Find where the given text appears and provide that cell's center as (x, y) coordinate. 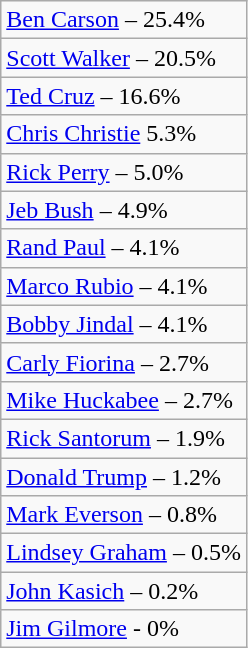
Carly Fiorina – 2.7% (124, 362)
Scott Walker – 20.5% (124, 58)
Mark Everson – 0.8% (124, 515)
Donald Trump – 1.2% (124, 477)
Jim Gilmore - 0% (124, 629)
Jeb Bush – 4.9% (124, 210)
Rick Santorum – 1.9% (124, 438)
Rand Paul – 4.1% (124, 248)
Marco Rubio – 4.1% (124, 286)
John Kasich – 0.2% (124, 591)
Rick Perry – 5.0% (124, 172)
Chris Christie 5.3% (124, 134)
Lindsey Graham – 0.5% (124, 553)
Ben Carson – 25.4% (124, 20)
Mike Huckabee – 2.7% (124, 400)
Bobby Jindal – 4.1% (124, 324)
Ted Cruz – 16.6% (124, 96)
